Determine the (X, Y) coordinate at the center of the cell enclosing the given text.  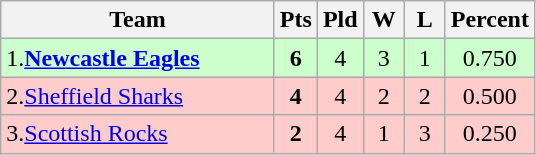
Percent (490, 20)
6 (296, 58)
2.Sheffield Sharks (138, 96)
0.750 (490, 58)
L (424, 20)
0.500 (490, 96)
3.Scottish Rocks (138, 134)
W (384, 20)
Pts (296, 20)
0.250 (490, 134)
1.Newcastle Eagles (138, 58)
Team (138, 20)
Pld (340, 20)
